Pinpoint the cell where the given text exists, returning its [X, Y] midpoint coordinate. 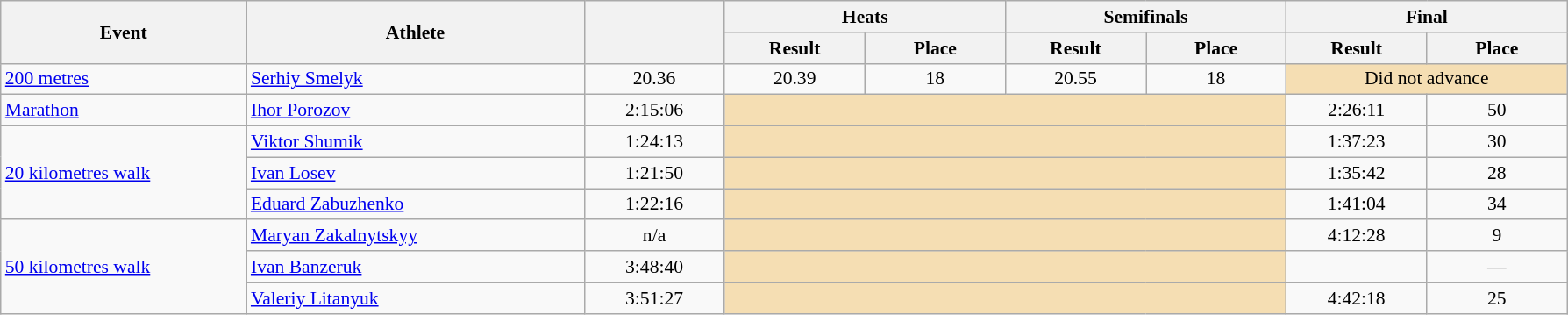
Semifinals [1145, 17]
50 [1497, 111]
Eduard Zabuzhenko [416, 204]
Did not advance [1427, 79]
20.55 [1075, 79]
4:12:28 [1357, 236]
1:24:13 [654, 142]
4:42:18 [1357, 298]
Heats [865, 17]
1:37:23 [1357, 142]
— [1497, 267]
1:35:42 [1357, 173]
Maryan Zakalnytskyy [416, 236]
2:15:06 [654, 111]
34 [1497, 204]
Viktor Shumik [416, 142]
30 [1497, 142]
2:26:11 [1357, 111]
n/a [654, 236]
1:21:50 [654, 173]
Ivan Losev [416, 173]
Marathon [124, 111]
Serhiy Smelyk [416, 79]
200 metres [124, 79]
1:41:04 [1357, 204]
20 kilometres walk [124, 174]
25 [1497, 298]
20.36 [654, 79]
Ihor Porozov [416, 111]
Final [1427, 17]
9 [1497, 236]
3:48:40 [654, 267]
Ivan Banzeruk [416, 267]
Event [124, 32]
1:22:16 [654, 204]
3:51:27 [654, 298]
20.39 [795, 79]
Athlete [416, 32]
28 [1497, 173]
Valeriy Litanyuk [416, 298]
50 kilometres walk [124, 267]
